Pinpoint the cell where the given text exists, returning its [x, y] midpoint coordinate. 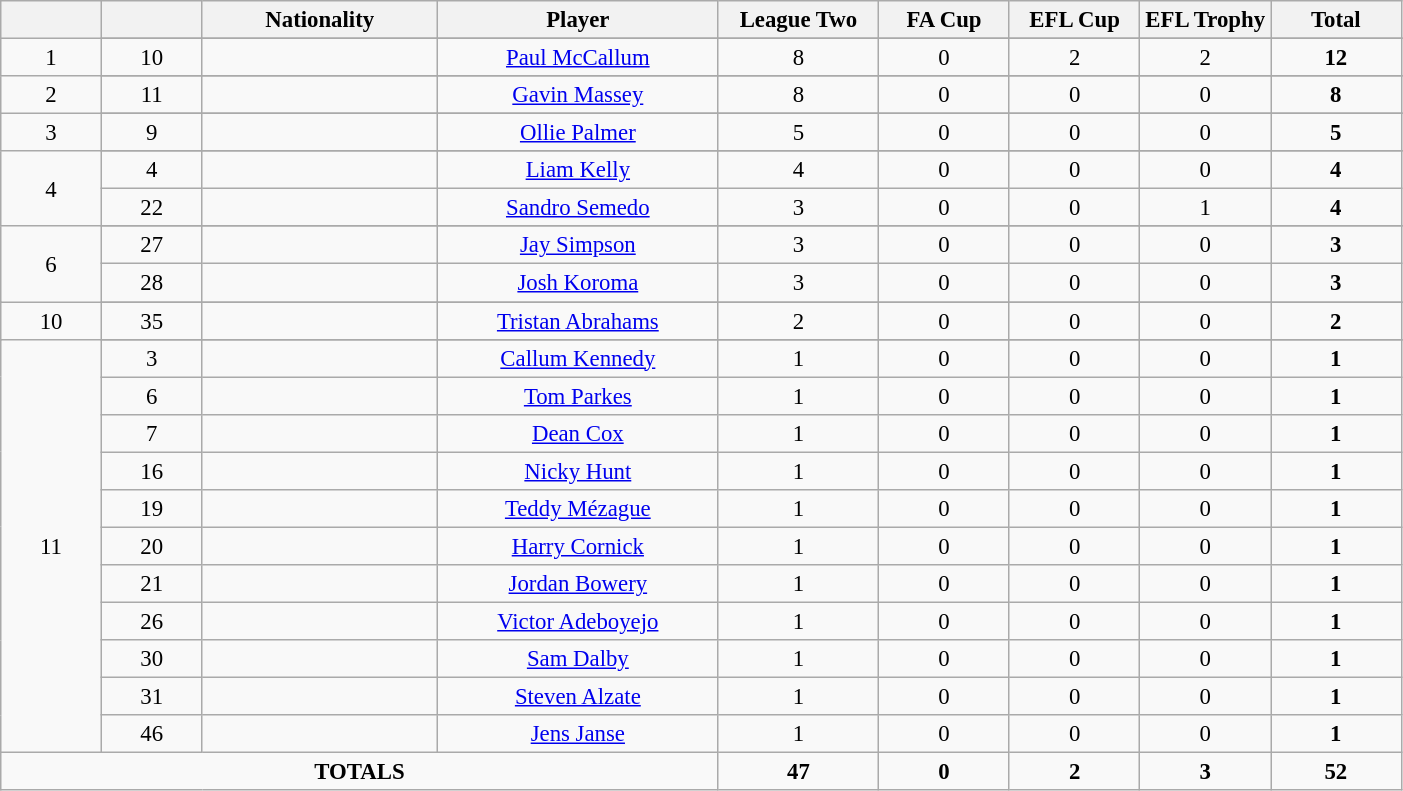
EFL Trophy [1206, 20]
Tristan Abrahams [578, 321]
Victor Adeboyejo [578, 621]
EFL Cup [1074, 20]
Jay Simpson [578, 245]
20 [152, 546]
19 [152, 509]
Liam Kelly [578, 170]
Total [1336, 20]
Sam Dalby [578, 659]
Gavin Massey [578, 95]
9 [152, 133]
52 [1336, 772]
Sandro Semedo [578, 208]
Nationality [320, 20]
22 [152, 208]
Teddy Mézague [578, 509]
Nicky Hunt [578, 471]
Ollie Palmer [578, 133]
31 [152, 697]
27 [152, 245]
League Two [798, 20]
TOTALS [360, 772]
16 [152, 471]
Callum Kennedy [578, 358]
21 [152, 584]
FA Cup [944, 20]
12 [1336, 58]
30 [152, 659]
35 [152, 321]
46 [152, 734]
28 [152, 283]
Jordan Bowery [578, 584]
Josh Koroma [578, 283]
Player [578, 20]
Jens Janse [578, 734]
7 [152, 433]
Tom Parkes [578, 396]
Harry Cornick [578, 546]
Dean Cox [578, 433]
Steven Alzate [578, 697]
Paul McCallum [578, 58]
26 [152, 621]
47 [798, 772]
